Output the [X, Y] coordinate of the center of the cell containing the given text.  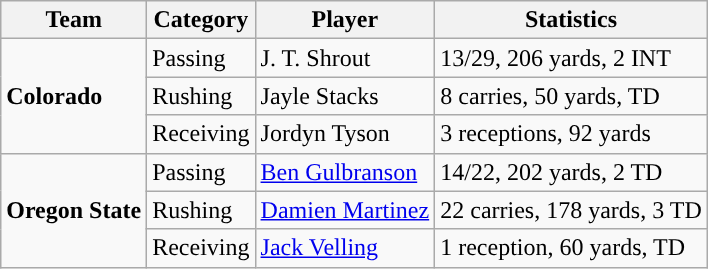
13/29, 206 yards, 2 INT [572, 58]
Jordyn Tyson [345, 134]
Statistics [572, 20]
Colorado [74, 96]
Damien Martinez [345, 210]
8 carries, 50 yards, TD [572, 96]
Player [345, 20]
Category [201, 20]
14/22, 202 yards, 2 TD [572, 172]
Oregon State [74, 210]
Jack Velling [345, 248]
Team [74, 20]
22 carries, 178 yards, 3 TD [572, 210]
1 reception, 60 yards, TD [572, 248]
J. T. Shrout [345, 58]
Jayle Stacks [345, 96]
3 receptions, 92 yards [572, 134]
Ben Gulbranson [345, 172]
